Locate the cell with the specified text and output its [X, Y] center coordinate. 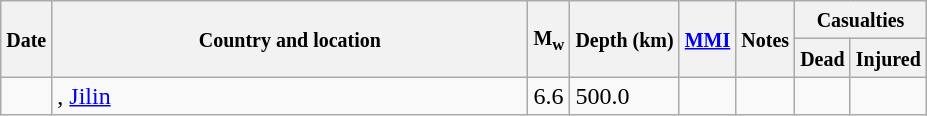
Date [26, 39]
Country and location [290, 39]
Mw [549, 39]
Injured [888, 58]
MMI [708, 39]
Notes [766, 39]
, Jilin [290, 96]
6.6 [549, 96]
Dead [823, 58]
Depth (km) [624, 39]
500.0 [624, 96]
Casualties [861, 20]
